Pinpoint the cell where the given text exists, returning its (X, Y) midpoint coordinate. 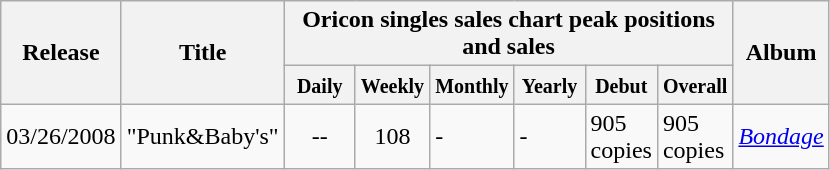
Monthly (472, 85)
Daily (320, 85)
Title (202, 52)
Oricon singles sales chart peak positions and sales (508, 34)
-- (320, 136)
Overall (694, 85)
Release (61, 52)
Debut (621, 85)
Bondage (781, 136)
Yearly (550, 85)
Weekly (392, 85)
108 (392, 136)
03/26/2008 (61, 136)
"Punk&Baby's" (202, 136)
Album (781, 52)
